Scan for the cell matching the given text and deliver its (X, Y) coordinate at center. 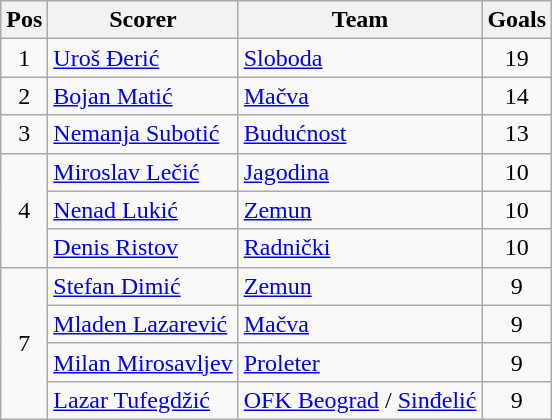
Pos (24, 20)
Radnički (360, 248)
Proleter (360, 362)
Uroš Đerić (143, 58)
Miroslav Lečić (143, 172)
Nemanja Subotić (143, 134)
Lazar Tufegdžić (143, 400)
Denis Ristov (143, 248)
OFK Beograd / Sinđelić (360, 400)
13 (517, 134)
Milan Mirosavljev (143, 362)
Mladen Lazarević (143, 324)
Stefan Dimić (143, 286)
19 (517, 58)
4 (24, 210)
Bojan Matić (143, 96)
Scorer (143, 20)
7 (24, 343)
3 (24, 134)
1 (24, 58)
Goals (517, 20)
Sloboda (360, 58)
Team (360, 20)
14 (517, 96)
Budućnost (360, 134)
2 (24, 96)
Jagodina (360, 172)
Nenad Lukić (143, 210)
